Return the (X, Y) coordinate for the center point of the cell that contains the specified text.  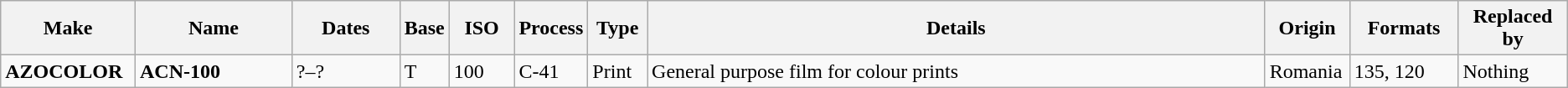
Name (213, 28)
C-41 (551, 71)
Replaced by (1513, 28)
Romania (1307, 71)
Details (957, 28)
Make (69, 28)
100 (482, 71)
Nothing (1513, 71)
?–? (345, 71)
135, 120 (1404, 71)
T (424, 71)
Print (618, 71)
General purpose film for colour prints (957, 71)
ACN-100 (213, 71)
AZOCOLOR (69, 71)
Formats (1404, 28)
ISO (482, 28)
Origin (1307, 28)
Base (424, 28)
Dates (345, 28)
Process (551, 28)
Type (618, 28)
